Identify which cell holds the provided text, then report its (x, y) central coordinate. 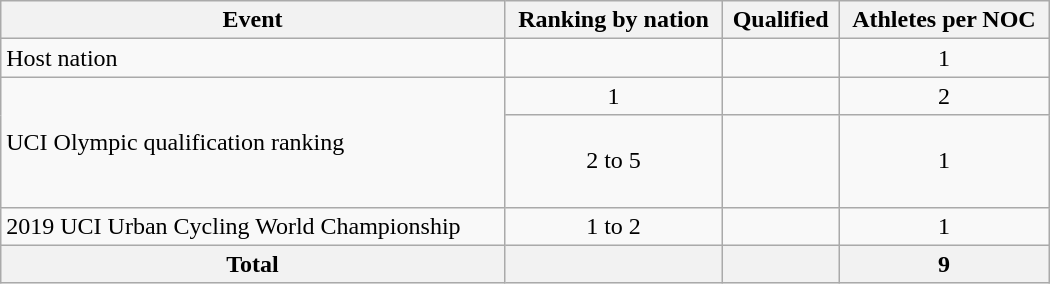
Athletes per NOC (944, 20)
Host nation (253, 58)
2 to 5 (613, 161)
1 to 2 (613, 226)
Event (253, 20)
9 (944, 264)
Ranking by nation (613, 20)
UCI Olympic qualification ranking (253, 142)
Qualified (781, 20)
Total (253, 264)
2019 UCI Urban Cycling World Championship (253, 226)
2 (944, 96)
